From the cell containing the given text, extract its center point as (X, Y) coordinate. 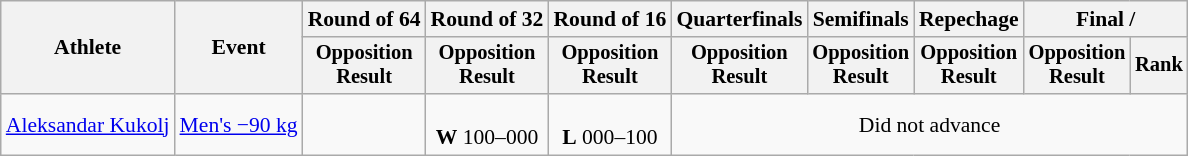
Final / (1106, 19)
Athlete (88, 48)
Did not advance (929, 124)
Rank (1159, 66)
Aleksandar Kukolj (88, 124)
Repechage (969, 19)
Round of 32 (488, 19)
Round of 64 (364, 19)
Round of 16 (610, 19)
Quarterfinals (739, 19)
W 100–000 (488, 124)
Semifinals (860, 19)
Men's −90 kg (239, 124)
Event (239, 48)
L 000–100 (610, 124)
